Scan for the cell matching the given text and deliver its [x, y] coordinate at center. 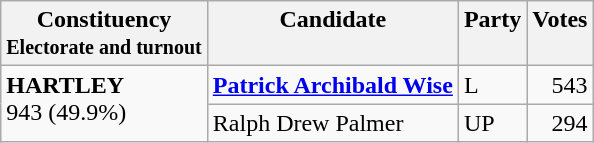
Candidate [332, 34]
Votes [560, 34]
294 [560, 123]
543 [560, 85]
L [492, 85]
Party [492, 34]
HARTLEY943 (49.9%) [104, 104]
Patrick Archibald Wise [332, 85]
UP [492, 123]
ConstituencyElectorate and turnout [104, 34]
Ralph Drew Palmer [332, 123]
